Scan for the cell matching the given text and deliver its (x, y) coordinate at center. 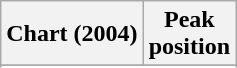
Peakposition (189, 34)
Chart (2004) (72, 34)
